Locate the cell with the specified text and output its (x, y) center coordinate. 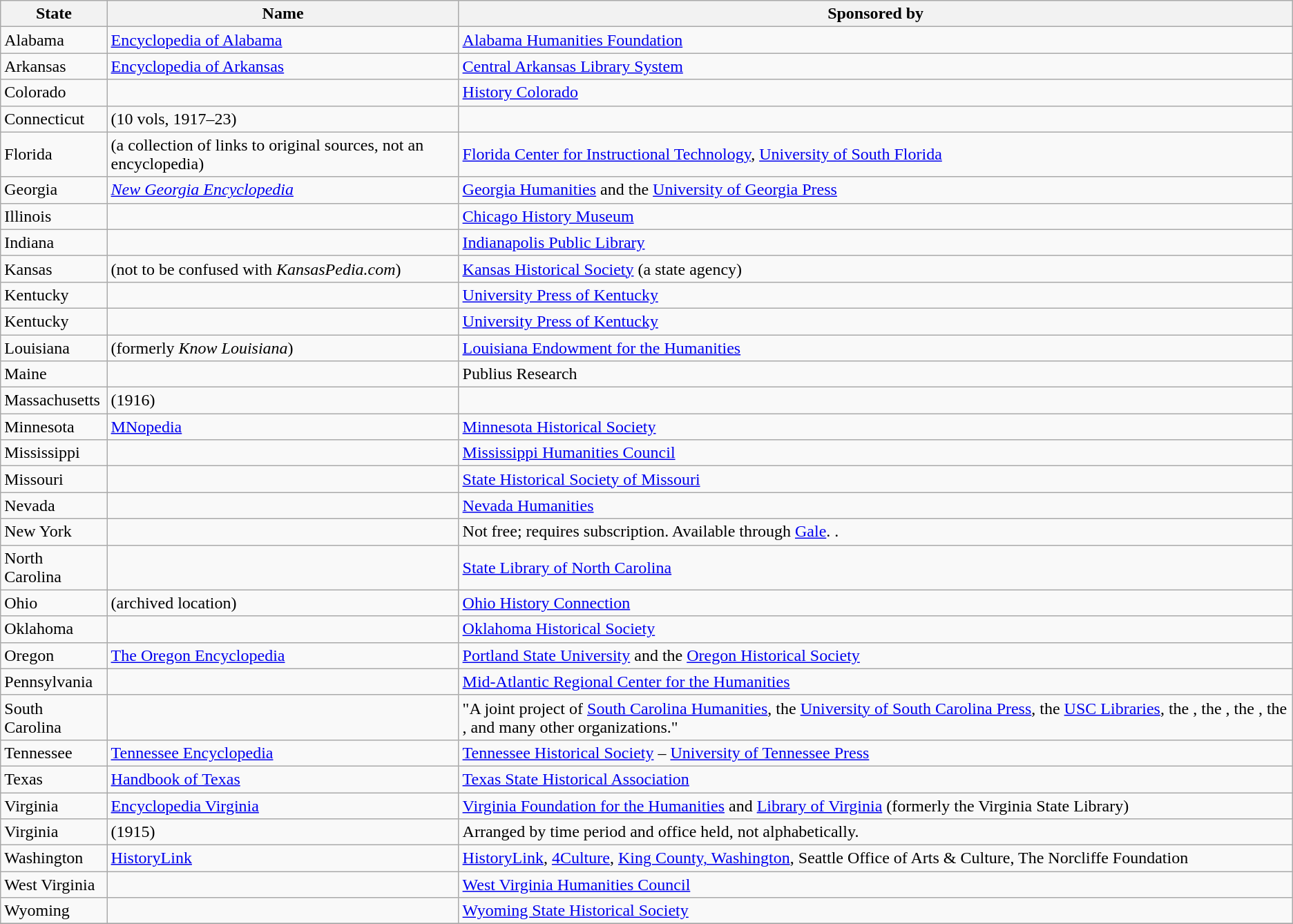
Texas (54, 779)
Encyclopedia Virginia (283, 806)
Oklahoma (54, 629)
HistoryLink, 4Culture, King County, Washington, Seattle Office of Arts & Culture, The Norcliffe Foundation (876, 858)
(10 vols, 1917–23) (283, 119)
Tennessee Encyclopedia (283, 753)
Wyoming (54, 911)
North Carolina (54, 568)
Encyclopedia of Arkansas (283, 66)
West Virginia Humanities Council (876, 885)
Arranged by time period and office held, not alphabetically. (876, 832)
Georgia (54, 190)
The Oregon Encyclopedia (283, 655)
Handbook of Texas (283, 779)
Mississippi Humanities Council (876, 453)
Publius Research (876, 374)
Kansas (54, 269)
Not free; requires subscription. Available through Gale. . (876, 532)
Nevada Humanities (876, 506)
Indianapolis Public Library (876, 242)
State (54, 14)
South Carolina (54, 717)
Tennessee Historical Society – University of Tennessee Press (876, 753)
Florida Center for Instructional Technology, University of South Florida (876, 155)
Colorado (54, 93)
Texas State Historical Association (876, 779)
Central Arkansas Library System (876, 66)
(1916) (283, 401)
Louisiana Endowment for the Humanities (876, 347)
Connecticut (54, 119)
Tennessee (54, 753)
Mid-Atlantic Regional Center for the Humanities (876, 682)
Wyoming State Historical Society (876, 911)
Minnesota Historical Society (876, 427)
Washington (54, 858)
Pennsylvania (54, 682)
Ohio History Connection (876, 603)
West Virginia (54, 885)
Oklahoma Historical Society (876, 629)
Mississippi (54, 453)
Missouri (54, 479)
MNopedia (283, 427)
Georgia Humanities and the University of Georgia Press (876, 190)
Encyclopedia of Alabama (283, 40)
Ohio (54, 603)
(1915) (283, 832)
Oregon (54, 655)
Massachusetts (54, 401)
HistoryLink (283, 858)
New Georgia Encyclopedia (283, 190)
New York (54, 532)
Florida (54, 155)
State Historical Society of Missouri (876, 479)
History Colorado (876, 93)
Alabama (54, 40)
Chicago History Museum (876, 216)
Portland State University and the Oregon Historical Society (876, 655)
Illinois (54, 216)
State Library of North Carolina (876, 568)
Maine (54, 374)
Virginia Foundation for the Humanities and Library of Virginia (formerly the Virginia State Library) (876, 806)
Arkansas (54, 66)
Sponsored by (876, 14)
Alabama Humanities Foundation (876, 40)
Louisiana (54, 347)
Indiana (54, 242)
(formerly Know Louisiana) (283, 347)
(archived location) (283, 603)
Name (283, 14)
(not to be confused with KansasPedia.com) (283, 269)
Nevada (54, 506)
(a collection of links to original sources, not an encyclopedia) (283, 155)
Minnesota (54, 427)
Kansas Historical Society (a state agency) (876, 269)
